Extract the (X, Y) coordinate from the center of the cell holding the provided text.  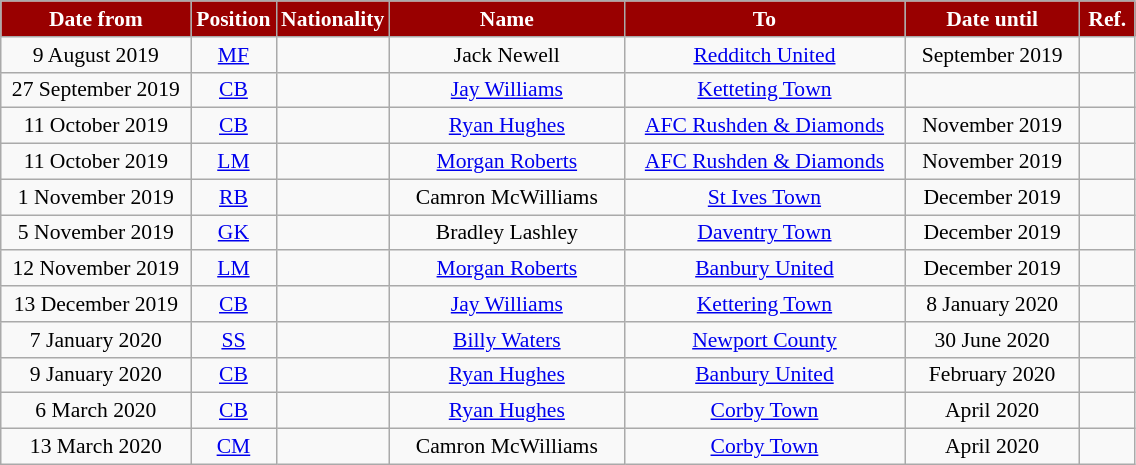
Position (234, 19)
Jack Newell (506, 55)
30 June 2020 (992, 340)
9 January 2020 (96, 375)
Daventry Town (764, 233)
1 November 2019 (96, 197)
6 March 2020 (96, 411)
Nationality (332, 19)
St Ives Town (764, 197)
13 December 2019 (96, 304)
13 March 2020 (96, 447)
27 September 2019 (96, 90)
February 2020 (992, 375)
7 January 2020 (96, 340)
Ref. (1108, 19)
9 August 2019 (96, 55)
To (764, 19)
MF (234, 55)
Redditch United (764, 55)
CM (234, 447)
Newport County (764, 340)
Date from (96, 19)
Date until (992, 19)
RB (234, 197)
12 November 2019 (96, 269)
5 November 2019 (96, 233)
September 2019 (992, 55)
Bradley Lashley (506, 233)
Name (506, 19)
8 January 2020 (992, 304)
SS (234, 340)
Kettering Town (764, 304)
GK (234, 233)
Ketteting Town (764, 90)
Billy Waters (506, 340)
